Search for the cell housing the specified text and yield its [x, y] center coordinate. 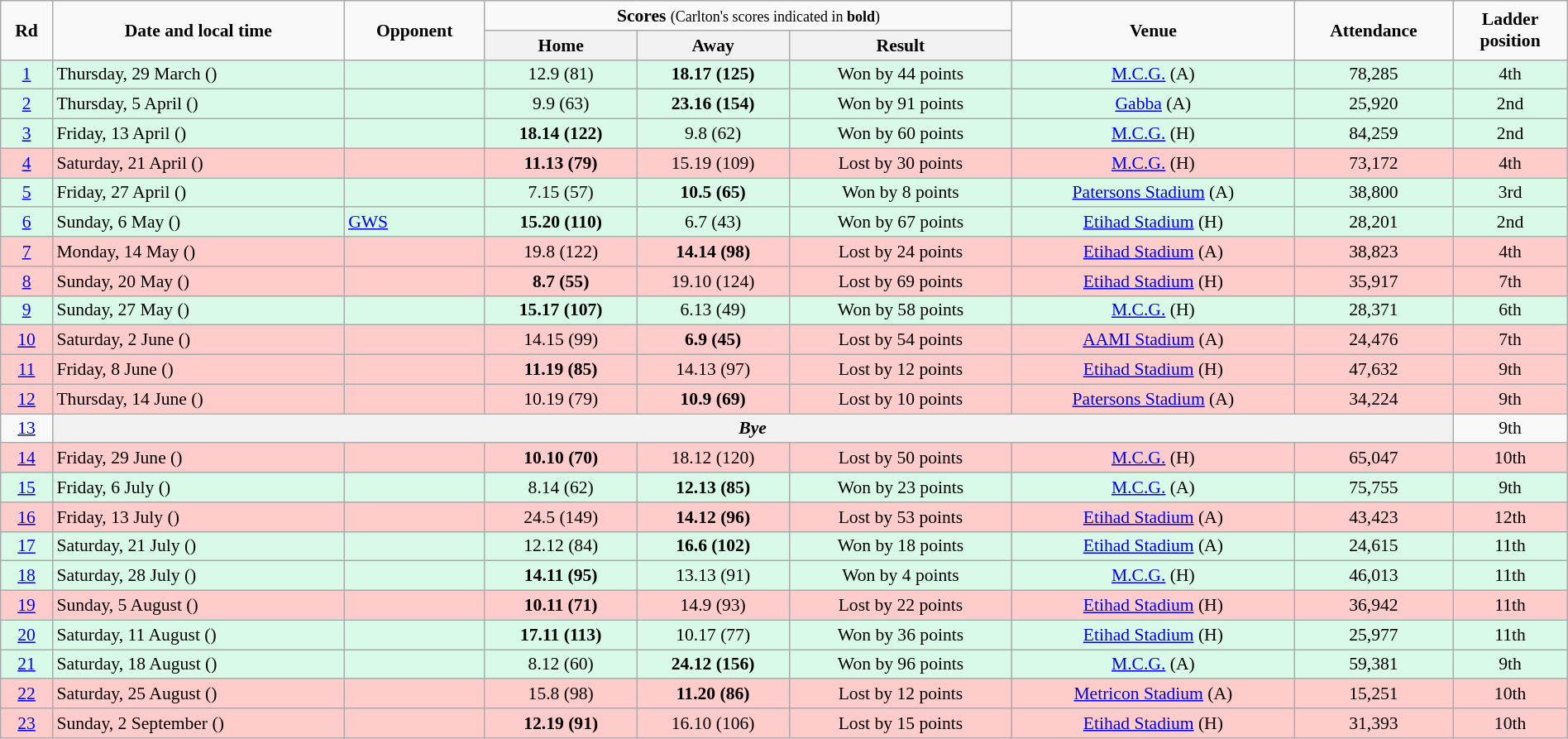
Won by 60 points [901, 134]
Lost by 50 points [901, 458]
31,393 [1374, 723]
Lost by 22 points [901, 606]
13 [26, 429]
9 [26, 310]
Lost by 69 points [901, 281]
9.8 (62) [713, 134]
Thursday, 14 June () [198, 399]
28,201 [1374, 223]
Friday, 29 June () [198, 458]
14.11 (95) [561, 576]
43,423 [1374, 517]
10.10 (70) [561, 458]
Monday, 14 May () [198, 252]
3 [26, 134]
24,615 [1374, 546]
Sunday, 20 May () [198, 281]
Lost by 10 points [901, 399]
Won by 23 points [901, 487]
12 [26, 399]
84,259 [1374, 134]
12.13 (85) [713, 487]
7 [26, 252]
10 [26, 340]
24.12 (156) [713, 665]
34,224 [1374, 399]
18.14 (122) [561, 134]
78,285 [1374, 74]
25,920 [1374, 104]
6th [1510, 310]
Friday, 8 June () [198, 370]
18.17 (125) [713, 74]
Sunday, 5 August () [198, 606]
22 [26, 694]
12th [1510, 517]
18 [26, 576]
14.9 (93) [713, 606]
Sunday, 2 September () [198, 723]
Won by 4 points [901, 576]
Result [901, 46]
Friday, 13 April () [198, 134]
28,371 [1374, 310]
Lost by 15 points [901, 723]
Date and local time [198, 30]
10.5 (65) [713, 193]
65,047 [1374, 458]
19 [26, 606]
10.11 (71) [561, 606]
24.5 (149) [561, 517]
Saturday, 21 April () [198, 163]
15.17 (107) [561, 310]
6.7 (43) [713, 223]
Sunday, 6 May () [198, 223]
Saturday, 18 August () [198, 665]
Bye [753, 429]
36,942 [1374, 606]
6.9 (45) [713, 340]
16.10 (106) [713, 723]
Venue [1153, 30]
Opponent [414, 30]
Won by 44 points [901, 74]
7.15 (57) [561, 193]
Lost by 24 points [901, 252]
Ladderposition [1510, 30]
Won by 36 points [901, 635]
Won by 67 points [901, 223]
12.19 (91) [561, 723]
73,172 [1374, 163]
Won by 96 points [901, 665]
Lost by 30 points [901, 163]
11 [26, 370]
59,381 [1374, 665]
23 [26, 723]
Home [561, 46]
10.9 (69) [713, 399]
Friday, 6 July () [198, 487]
Attendance [1374, 30]
14.14 (98) [713, 252]
Lost by 53 points [901, 517]
Friday, 13 July () [198, 517]
Scores (Carlton's scores indicated in bold) [748, 16]
11.19 (85) [561, 370]
Saturday, 11 August () [198, 635]
Friday, 27 April () [198, 193]
6 [26, 223]
16.6 (102) [713, 546]
Saturday, 25 August () [198, 694]
38,800 [1374, 193]
Thursday, 29 March () [198, 74]
35,917 [1374, 281]
46,013 [1374, 576]
9.9 (63) [561, 104]
16 [26, 517]
10.19 (79) [561, 399]
47,632 [1374, 370]
Metricon Stadium (A) [1153, 694]
11.13 (79) [561, 163]
Saturday, 21 July () [198, 546]
14.12 (96) [713, 517]
8.7 (55) [561, 281]
25,977 [1374, 635]
4 [26, 163]
19.10 (124) [713, 281]
23.16 (154) [713, 104]
AAMI Stadium (A) [1153, 340]
15 [26, 487]
Rd [26, 30]
12.12 (84) [561, 546]
12.9 (81) [561, 74]
Won by 8 points [901, 193]
24,476 [1374, 340]
15.19 (109) [713, 163]
1 [26, 74]
17 [26, 546]
11.20 (86) [713, 694]
Gabba (A) [1153, 104]
14.13 (97) [713, 370]
GWS [414, 223]
21 [26, 665]
15.8 (98) [561, 694]
Saturday, 28 July () [198, 576]
38,823 [1374, 252]
13.13 (91) [713, 576]
17.11 (113) [561, 635]
10.17 (77) [713, 635]
19.8 (122) [561, 252]
3rd [1510, 193]
Won by 58 points [901, 310]
Saturday, 2 June () [198, 340]
20 [26, 635]
15.20 (110) [561, 223]
Away [713, 46]
Lost by 54 points [901, 340]
8.12 (60) [561, 665]
14.15 (99) [561, 340]
Won by 91 points [901, 104]
8 [26, 281]
8.14 (62) [561, 487]
Thursday, 5 April () [198, 104]
18.12 (120) [713, 458]
14 [26, 458]
Sunday, 27 May () [198, 310]
75,755 [1374, 487]
15,251 [1374, 694]
6.13 (49) [713, 310]
5 [26, 193]
2 [26, 104]
Won by 18 points [901, 546]
